Locate the cell with the specified text and output its [x, y] center coordinate. 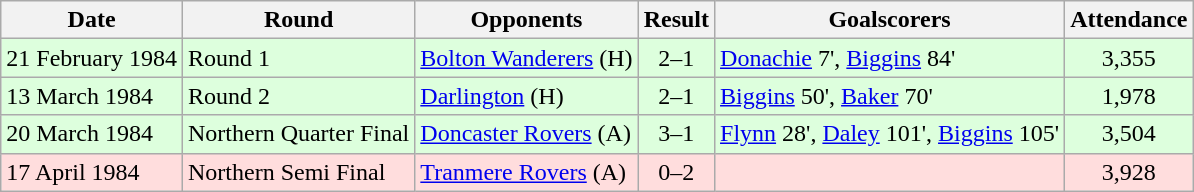
21 February 1984 [92, 58]
Donachie 7', Biggins 84' [890, 58]
Biggins 50', Baker 70' [890, 96]
Bolton Wanderers (H) [526, 58]
20 March 1984 [92, 134]
Opponents [526, 20]
Northern Semi Final [298, 172]
0–2 [676, 172]
3,928 [1129, 172]
Attendance [1129, 20]
3,504 [1129, 134]
Doncaster Rovers (A) [526, 134]
1,978 [1129, 96]
Round 2 [298, 96]
Result [676, 20]
Date [92, 20]
Round [298, 20]
Round 1 [298, 58]
Northern Quarter Final [298, 134]
Darlington (H) [526, 96]
Flynn 28', Daley 101', Biggins 105' [890, 134]
Tranmere Rovers (A) [526, 172]
17 April 1984 [92, 172]
3,355 [1129, 58]
3–1 [676, 134]
Goalscorers [890, 20]
13 March 1984 [92, 96]
